Identify which cell holds the provided text, then report its [X, Y] central coordinate. 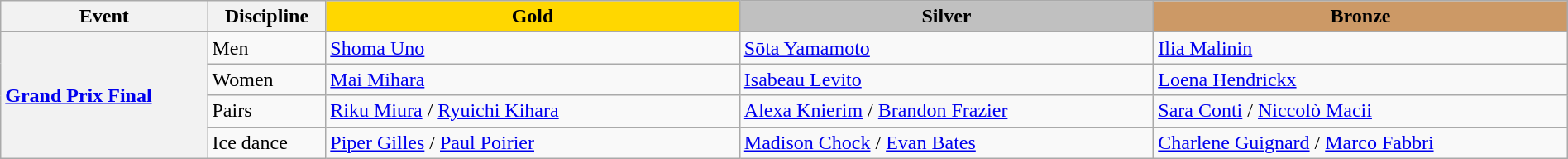
Sara Conti / Niccolò Macii [1360, 111]
Madison Chock / Evan Bates [946, 142]
Ilia Malinin [1360, 48]
Women [266, 79]
Piper Gilles / Paul Poirier [533, 142]
Event [104, 17]
Ice dance [266, 142]
Silver [946, 17]
Mai Mihara [533, 79]
Loena Hendrickx [1360, 79]
Grand Prix Final [104, 95]
Pairs [266, 111]
Shoma Uno [533, 48]
Sōta Yamamoto [946, 48]
Riku Miura / Ryuichi Kihara [533, 111]
Charlene Guignard / Marco Fabbri [1360, 142]
Alexa Knierim / Brandon Frazier [946, 111]
Isabeau Levito [946, 79]
Gold [533, 17]
Men [266, 48]
Discipline [266, 17]
Bronze [1360, 17]
